Find where the given text appears and provide that cell's center as [x, y] coordinate. 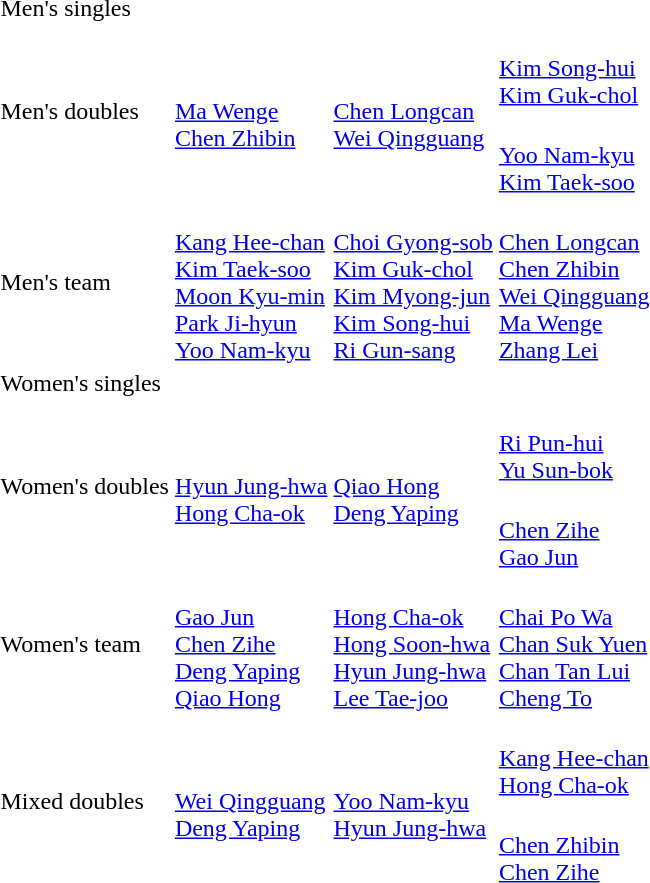
Qiao HongDeng Yaping [413, 486]
Hong Cha-okHong Soon-hwaHyun Jung-hwaLee Tae-joo [413, 644]
Gao JunChen ZiheDeng YapingQiao Hong [251, 644]
Kang Hee-chanKim Taek-sooMoon Kyu-minPark Ji-hyunYoo Nam-kyu [251, 282]
Chen LongcanWei Qingguang [413, 112]
Ma WengeChen Zhibin [251, 112]
Choi Gyong-sobKim Guk-cholKim Myong-junKim Song-huiRi Gun-sang [413, 282]
Hyun Jung-hwaHong Cha-ok [251, 486]
